Return the (X, Y) coordinate for the center point of the cell that contains the specified text.  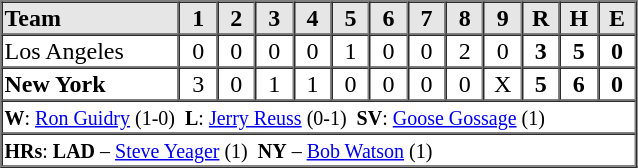
E (617, 18)
New York (91, 84)
Los Angeles (91, 50)
Team (91, 18)
W: Ron Guidry (1-0) L: Jerry Reuss (0-1) SV: Goose Gossage (1) (319, 116)
4 (312, 18)
HRs: LAD – Steve Yeager (1) NY – Bob Watson (1) (319, 150)
9 (503, 18)
7 (427, 18)
8 (465, 18)
X (503, 84)
R (541, 18)
H (579, 18)
